Output the (X, Y) coordinate of the center of the cell containing the given text.  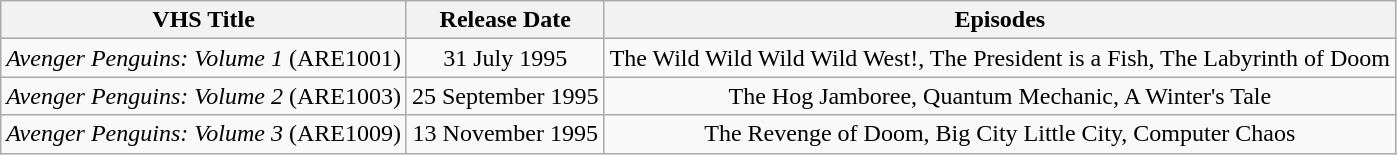
The Revenge of Doom, Big City Little City, Computer Chaos (1000, 134)
Release Date (505, 20)
13 November 1995 (505, 134)
31 July 1995 (505, 58)
Episodes (1000, 20)
VHS Title (204, 20)
Avenger Penguins: Volume 1 (ARE1001) (204, 58)
Avenger Penguins: Volume 3 (ARE1009) (204, 134)
The Hog Jamboree, Quantum Mechanic, A Winter's Tale (1000, 96)
Avenger Penguins: Volume 2 (ARE1003) (204, 96)
25 September 1995 (505, 96)
The Wild Wild Wild Wild West!, The President is a Fish, The Labyrinth of Doom (1000, 58)
